From the cell containing the given text, extract its center point as [x, y] coordinate. 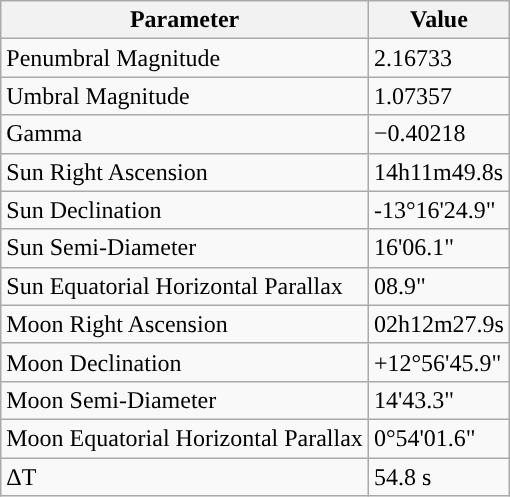
Penumbral Magnitude [185, 58]
ΔT [185, 477]
Moon Declination [185, 362]
Gamma [185, 134]
02h12m27.9s [438, 324]
Sun Right Ascension [185, 172]
Parameter [185, 20]
Moon Semi-Diameter [185, 400]
+12°56'45.9" [438, 362]
Sun Declination [185, 210]
1.07357 [438, 96]
2.16733 [438, 58]
54.8 s [438, 477]
08.9" [438, 286]
Umbral Magnitude [185, 96]
14'43.3" [438, 400]
-13°16'24.9" [438, 210]
16'06.1" [438, 248]
14h11m49.8s [438, 172]
Sun Equatorial Horizontal Parallax [185, 286]
Moon Right Ascension [185, 324]
0°54'01.6" [438, 438]
Moon Equatorial Horizontal Parallax [185, 438]
Value [438, 20]
−0.40218 [438, 134]
Sun Semi-Diameter [185, 248]
